Capture the cell that displays the provided text and extract its [x, y] central coordinate. 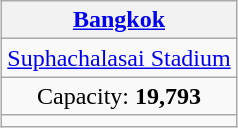
Bangkok [119, 20]
Capacity: 19,793 [119, 96]
Suphachalasai Stadium [119, 58]
